Extract the [X, Y] coordinate from the center of the cell holding the provided text.  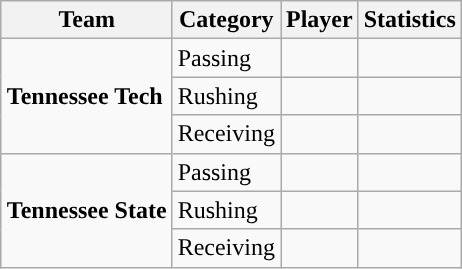
Statistics [410, 20]
Player [319, 20]
Tennessee Tech [86, 96]
Category [226, 20]
Tennessee State [86, 210]
Team [86, 20]
